Pinpoint the cell where the given text exists, returning its (X, Y) midpoint coordinate. 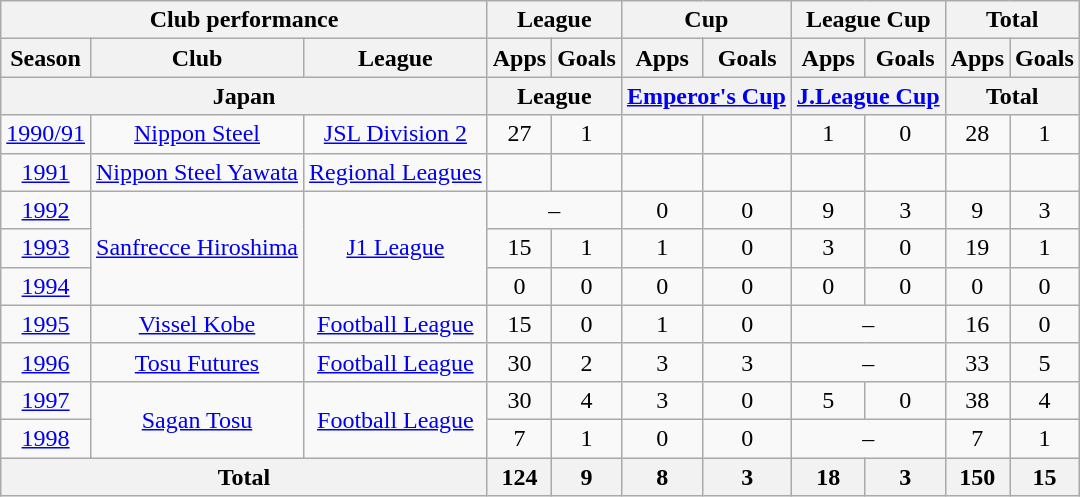
Sanfrecce Hiroshima (196, 248)
1995 (46, 324)
League Cup (868, 20)
JSL Division 2 (396, 134)
27 (519, 134)
Emperor's Cup (706, 96)
1998 (46, 438)
Nippon Steel Yawata (196, 172)
124 (519, 477)
33 (977, 362)
1997 (46, 400)
J.League Cup (868, 96)
Club performance (244, 20)
1993 (46, 248)
18 (828, 477)
Club (196, 58)
J1 League (396, 248)
16 (977, 324)
Season (46, 58)
1991 (46, 172)
Japan (244, 96)
1994 (46, 286)
Vissel Kobe (196, 324)
1990/91 (46, 134)
2 (587, 362)
8 (662, 477)
150 (977, 477)
38 (977, 400)
Tosu Futures (196, 362)
Cup (706, 20)
Sagan Tosu (196, 419)
28 (977, 134)
Regional Leagues (396, 172)
1996 (46, 362)
1992 (46, 210)
Nippon Steel (196, 134)
19 (977, 248)
